Determine the (x, y) coordinate at the center of the cell enclosing the given text.  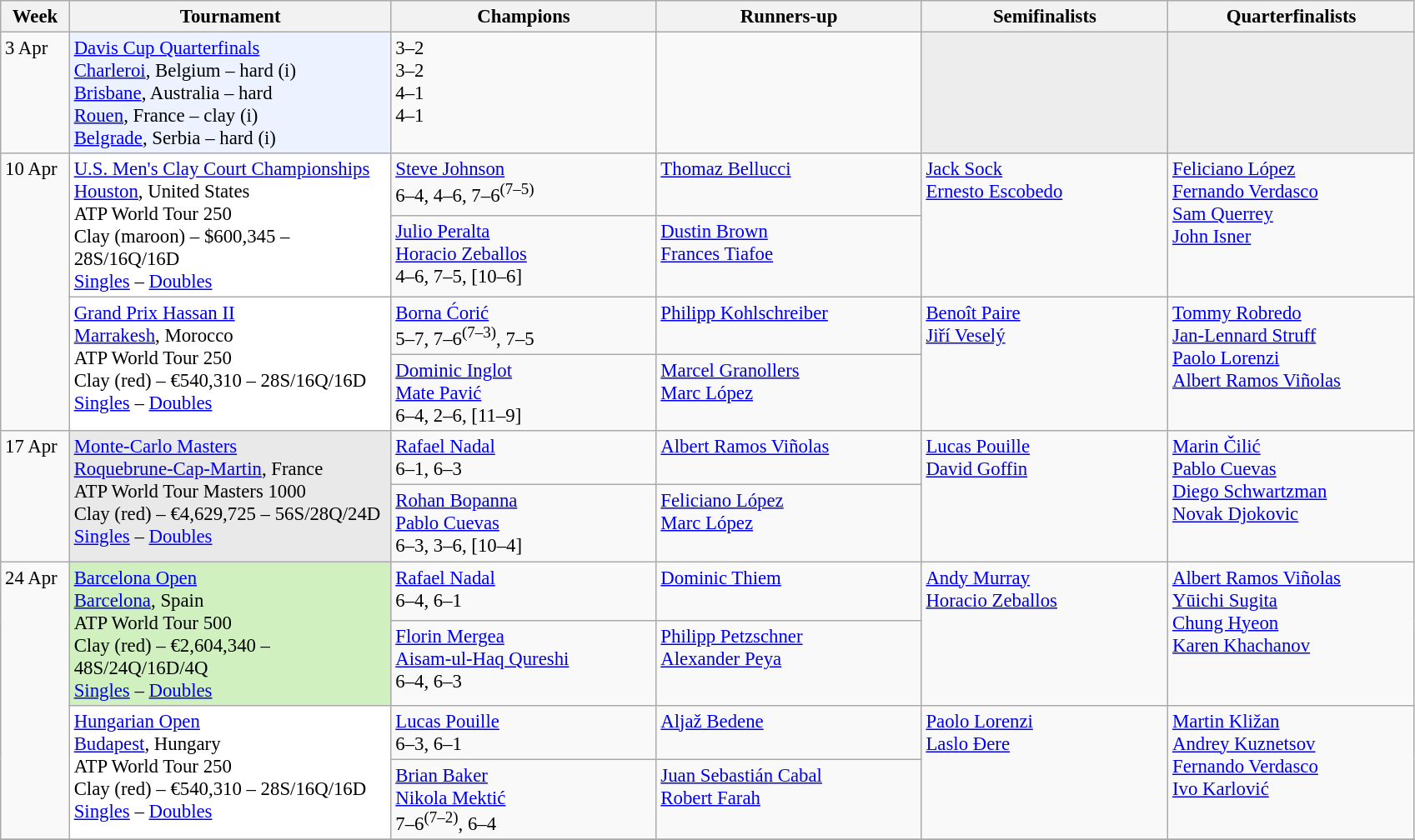
U.S. Men's Clay Court Championships Houston, United StatesATP World Tour 250Clay (maroon) – $600,345 – 28S/16Q/16D Singles – Doubles (230, 225)
Thomaz Bellucci (789, 184)
Borna Ćorić5–7, 7–6(7–3), 7–5 (524, 327)
Rafael Nadal 6–4, 6–1 (524, 592)
Philipp Kohlschreiber (789, 327)
Marin Čilić Pablo Cuevas Diego Schwartzman Novak Djokovic (1292, 497)
Juan Sebastián Cabal Robert Farah (789, 799)
Lucas Pouille David Goffin (1045, 497)
Jack Sock Ernesto Escobedo (1045, 225)
Quarterfinalists (1292, 17)
Semifinalists (1045, 17)
Brian Baker Nikola Mektić7–6(7–2), 6–4 (524, 799)
Julio Peralta Horacio Zeballos 4–6, 7–5, [10–6] (524, 256)
Feliciano López Marc López (789, 523)
Albert Ramos Viñolas (789, 458)
Philipp Petzschner Alexander Peya (789, 663)
24 Apr (35, 700)
3 Apr (35, 93)
10 Apr (35, 292)
Florin Mergea Aisam-ul-Haq Qureshi6–4, 6–3 (524, 663)
Week (35, 17)
Andy Murray Horacio Zeballos (1045, 633)
Aljaž Bedene (789, 732)
Barcelona Open Barcelona, SpainATP World Tour 500Clay (red) – €2,604,340 – 48S/24Q/16D/4Q Singles – Doubles (230, 633)
Grand Prix Hassan II Marrakesh, MoroccoATP World Tour 250Clay (red) – €540,310 – 28S/16Q/16D Singles – Doubles (230, 365)
Rohan Bopanna Pablo Cuevas 6–3, 3–6, [10–4] (524, 523)
Dustin Brown Frances Tiafoe (789, 256)
Steve Johnson6–4, 4–6, 7–6(7–5) (524, 184)
17 Apr (35, 497)
Lucas Pouille 6–3, 6–1 (524, 732)
Hungarian Open Budapest, HungaryATP World Tour 250Clay (red) – €540,310 – 28S/16Q/16D Singles – Doubles (230, 772)
Benoît Paire Jiří Veselý (1045, 365)
Champions (524, 17)
Tournament (230, 17)
Runners-up (789, 17)
Dominic Inglot Mate Pavić6–4, 2–6, [11–9] (524, 393)
Paolo Lorenzi Laslo Đere (1045, 772)
Marcel Granollers Marc López (789, 393)
Martin Kližan Andrey Kuznetsov Fernando Verdasco Ivo Karlović (1292, 772)
3–2 3–2 4–1 4–1 (524, 93)
Feliciano López Fernando Verdasco Sam Querrey John Isner (1292, 225)
Albert Ramos Viñolas Yūichi Sugita Chung Hyeon Karen Khachanov (1292, 633)
Rafael Nadal 6–1, 6–3 (524, 458)
Davis Cup QuarterfinalsCharleroi, Belgium – hard (i)Brisbane, Australia – hardRouen, France – clay (i)Belgrade, Serbia – hard (i) (230, 93)
Monte-Carlo Masters Roquebrune-Cap-Martin, FranceATP World Tour Masters 1000Clay (red) – €4,629,725 – 56S/28Q/24D Singles – Doubles (230, 497)
Tommy Robredo Jan-Lennard Struff Paolo Lorenzi Albert Ramos Viñolas (1292, 365)
Dominic Thiem (789, 592)
